For the text-containing cell, return its midpoint in [X, Y] coordinate format. 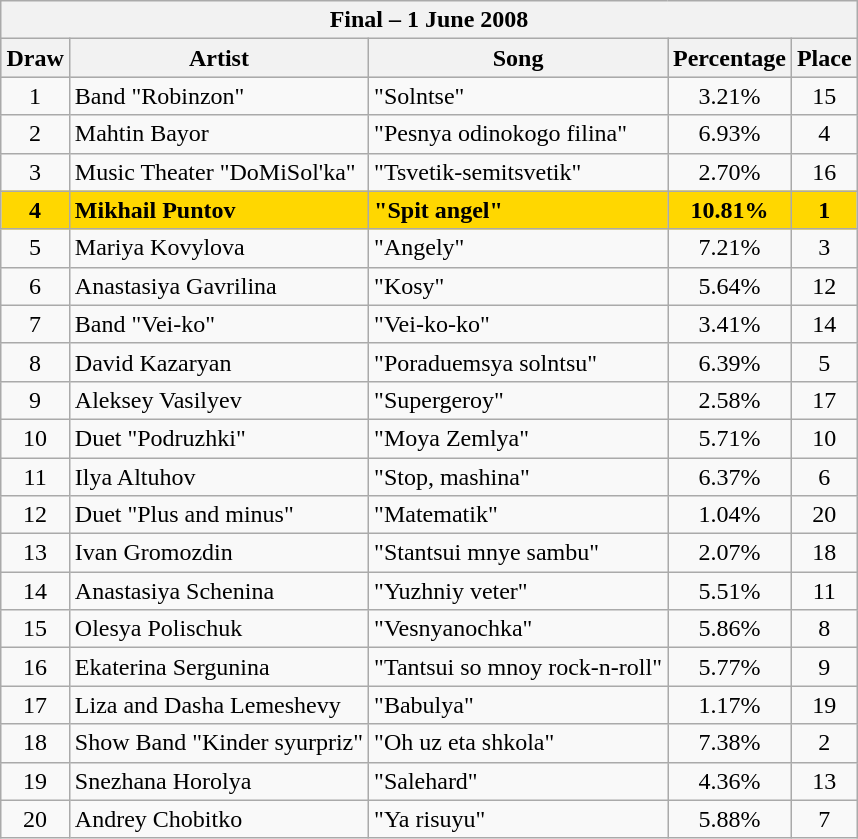
5.64% [730, 286]
5.77% [730, 667]
"Tsvetik-semitsvetik" [518, 172]
Anastasiya Schenina [218, 591]
Band "Robinzon" [218, 96]
Aleksey Vasilyev [218, 400]
Ilya Altuhov [218, 477]
1.17% [730, 705]
"Solntse" [518, 96]
5.71% [730, 438]
"Angely" [518, 248]
Music Theater "DoMiSol'ka" [218, 172]
1.04% [730, 515]
"Stantsui mnye sambu" [518, 553]
Ivan Gromozdin [218, 553]
2.07% [730, 553]
"Matematik" [518, 515]
"Kosy" [518, 286]
"Pesnya odinokogo filina" [518, 134]
Liza and Dasha Lemeshevy [218, 705]
"Vei-ko-ko" [518, 324]
5.51% [730, 591]
Draw [35, 58]
5.88% [730, 819]
Final – 1 June 2008 [429, 20]
"Vesnyanochka" [518, 629]
Percentage [730, 58]
"Ya risuyu" [518, 819]
"Supergeroy" [518, 400]
Olesya Polischuk [218, 629]
Duet "Podruzhki" [218, 438]
Snezhana Horolya [218, 781]
Mikhail Puntov [218, 210]
Andrey Chobitko [218, 819]
Show Band "Kinder syurpriz" [218, 743]
David Kazaryan [218, 362]
"Salehard" [518, 781]
"Oh uz eta shkola" [518, 743]
"Poraduemsya solntsu" [518, 362]
Ekaterina Sergunina [218, 667]
Band "Vei-ko" [218, 324]
"Stop, mashina" [518, 477]
7.38% [730, 743]
"Moya Zemlya" [518, 438]
6.39% [730, 362]
2.70% [730, 172]
3.41% [730, 324]
6.93% [730, 134]
"Babulya" [518, 705]
Duet "Plus and minus" [218, 515]
Anastasiya Gavrilina [218, 286]
2.58% [730, 400]
3.21% [730, 96]
Song [518, 58]
5.86% [730, 629]
Mahtin Bayor [218, 134]
"Spit angel" [518, 210]
Mariya Kovylova [218, 248]
"Tantsui so mnoy rock-n-roll" [518, 667]
6.37% [730, 477]
10.81% [730, 210]
Place [824, 58]
"Yuzhniy veter" [518, 591]
7.21% [730, 248]
4.36% [730, 781]
Artist [218, 58]
